Detect which cell encompasses the target text, then output its (x, y) center coordinate. 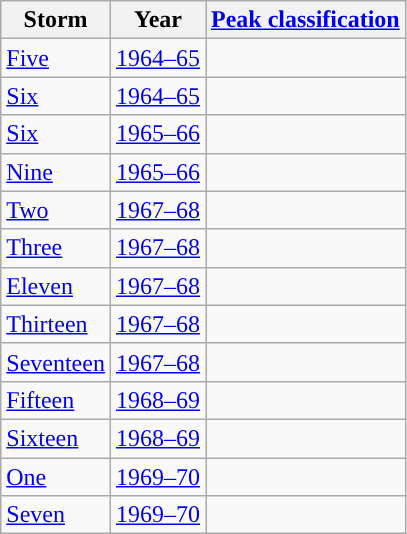
Seven (56, 515)
Three (56, 248)
Eleven (56, 286)
Two (56, 210)
Sixteen (56, 438)
One (56, 477)
Fifteen (56, 400)
Five (56, 58)
Peak classification (306, 20)
Thirteen (56, 324)
Storm (56, 20)
Year (158, 20)
Nine (56, 172)
Seventeen (56, 362)
